For the text-containing cell, return its midpoint in [x, y] coordinate format. 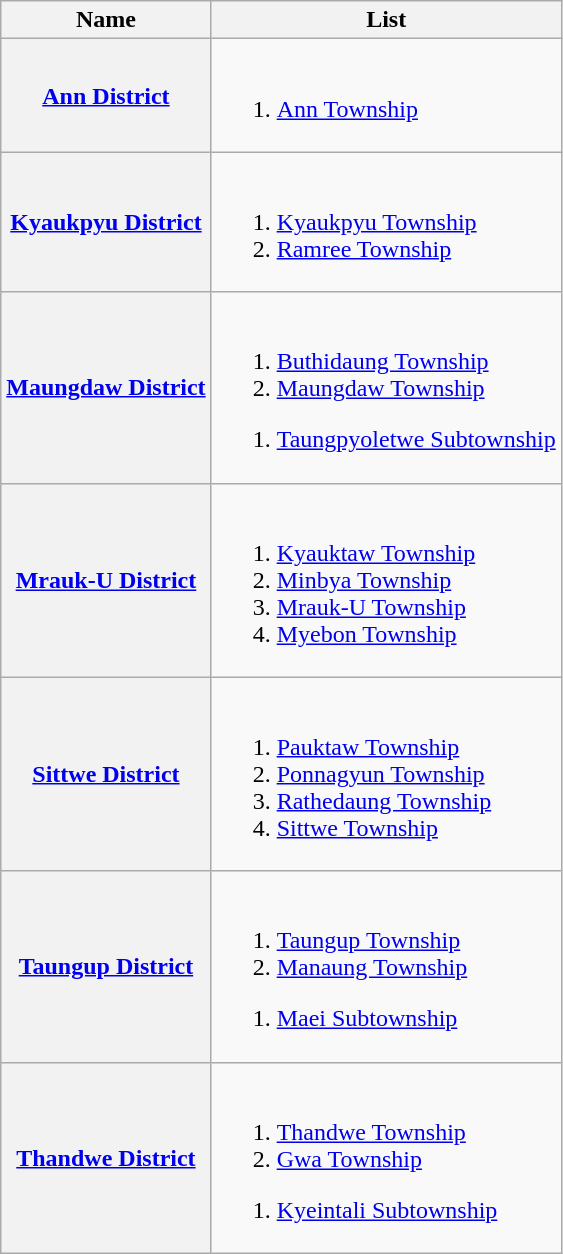
List [386, 20]
Sittwe District [106, 774]
Thandwe TownshipGwa TownshipKyeintali Subtownship [386, 1158]
Taungup District [106, 966]
Kyauktaw TownshipMinbya TownshipMrauk-U TownshipMyebon Township [386, 580]
Kyaukpyu TownshipRamree Township [386, 222]
Name [106, 20]
Ann Township [386, 96]
Kyaukpyu District [106, 222]
Buthidaung TownshipMaungdaw TownshipTaungpyoletwe Subtownship [386, 388]
Taungup TownshipManaung TownshipMaei Subtownship [386, 966]
Maungdaw District [106, 388]
Pauktaw TownshipPonnagyun TownshipRathedaung TownshipSittwe Township [386, 774]
Mrauk-U District [106, 580]
Thandwe District [106, 1158]
Ann District [106, 96]
